Search for the cell housing the specified text and yield its [x, y] center coordinate. 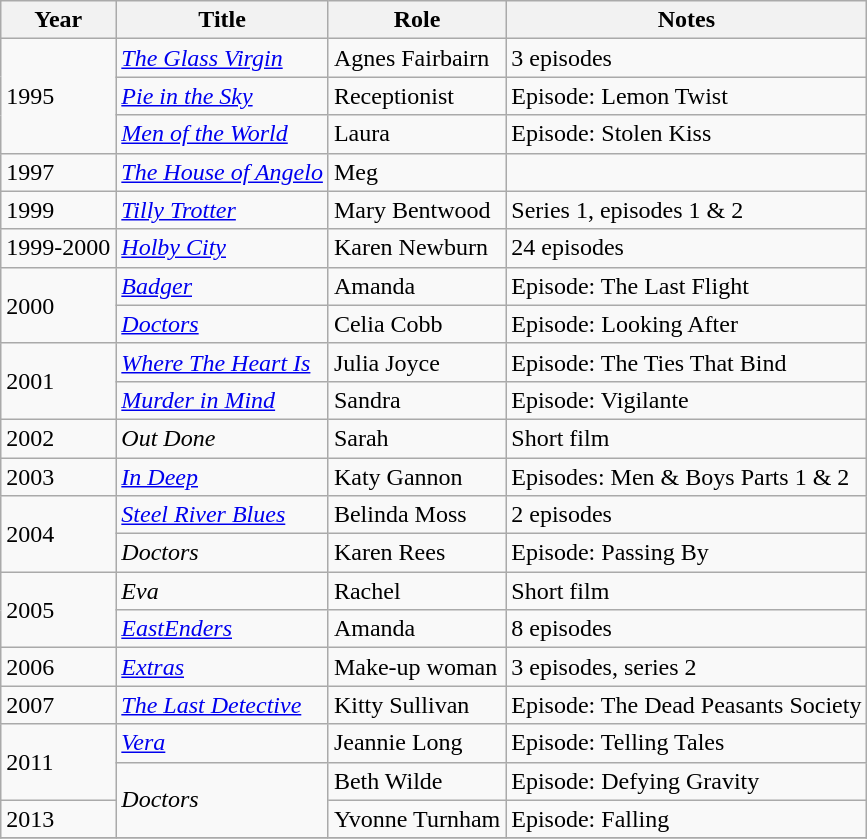
2001 [58, 381]
Where The Heart Is [222, 362]
Sarah [416, 438]
Episode: Falling [686, 819]
2011 [58, 762]
The House of Angelo [222, 172]
Pie in the Sky [222, 96]
Year [58, 20]
Title [222, 20]
Holby City [222, 248]
Julia Joyce [416, 362]
Episode: Vigilante [686, 400]
Murder in Mind [222, 400]
Episode: The Last Flight [686, 286]
Celia Cobb [416, 324]
2005 [58, 610]
Beth Wilde [416, 781]
Jeannie Long [416, 743]
Agnes Fairbairn [416, 58]
In Deep [222, 477]
Episode: Stolen Kiss [686, 134]
Vera [222, 743]
Sandra [416, 400]
Receptionist [416, 96]
Karen Newburn [416, 248]
The Glass Virgin [222, 58]
Badger [222, 286]
Meg [416, 172]
2006 [58, 667]
3 episodes [686, 58]
2004 [58, 534]
Extras [222, 667]
Make-up woman [416, 667]
Eva [222, 591]
The Last Detective [222, 705]
1997 [58, 172]
Episode: The Ties That Bind [686, 362]
Laura [416, 134]
Episode: Looking After [686, 324]
Katy Gannon [416, 477]
8 episodes [686, 629]
Belinda Moss [416, 515]
Episode: Defying Gravity [686, 781]
Episode: Passing By [686, 553]
Episode: The Dead Peasants Society [686, 705]
1995 [58, 96]
Steel River Blues [222, 515]
Mary Bentwood [416, 210]
24 episodes [686, 248]
Rachel [416, 591]
Men of the World [222, 134]
Episode: Telling Tales [686, 743]
2003 [58, 477]
3 episodes, series 2 [686, 667]
Tilly Trotter [222, 210]
Out Done [222, 438]
Notes [686, 20]
2002 [58, 438]
1999 [58, 210]
Yvonne Turnham [416, 819]
Karen Rees [416, 553]
Kitty Sullivan [416, 705]
Series 1, episodes 1 & 2 [686, 210]
1999-2000 [58, 248]
2013 [58, 819]
2007 [58, 705]
Episode: Lemon Twist [686, 96]
2 episodes [686, 515]
Episodes: Men & Boys Parts 1 & 2 [686, 477]
EastEnders [222, 629]
2000 [58, 305]
Role [416, 20]
